Identify which cell holds the provided text, then report its (X, Y) central coordinate. 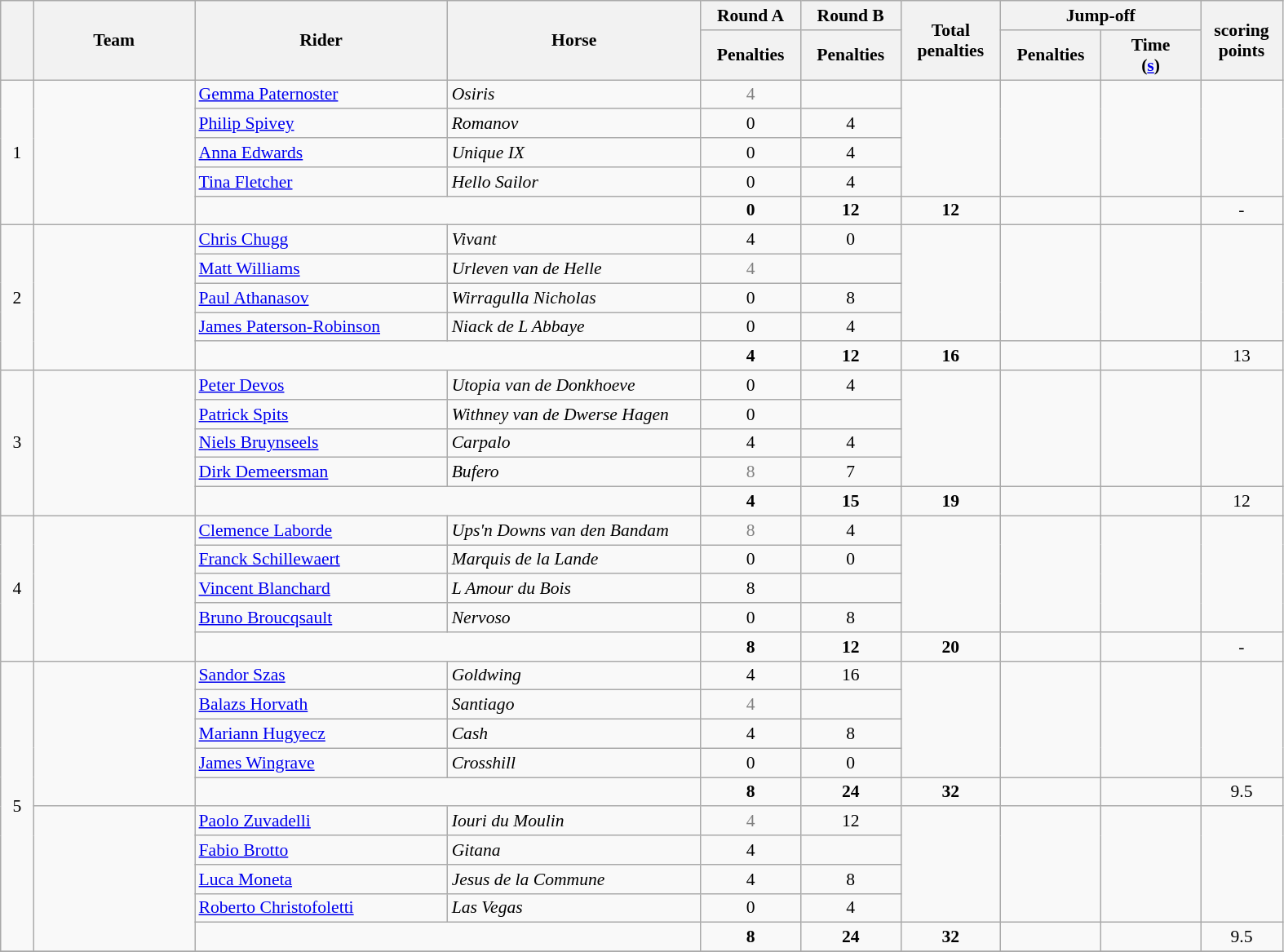
Franck Schillewaert (321, 560)
15 (850, 502)
Philip Spivey (321, 124)
1 (17, 153)
Sandor Szas (321, 675)
Rider (321, 41)
Hello Sailor (574, 182)
scoringpoints (1242, 41)
20 (951, 647)
Crosshill (574, 763)
Utopia van de Donkhoeve (574, 385)
Las Vegas (574, 908)
Chris Chugg (321, 240)
Osiris (574, 95)
Mariann Hugyecz (321, 734)
Balazs Horvath (321, 705)
Cash (574, 734)
Wirragulla Nicholas (574, 298)
Fabio Brotto (321, 850)
Jump-off (1101, 15)
Gitana (574, 850)
7 (850, 472)
Romanov (574, 124)
James Wingrave (321, 763)
Marquis de la Lande (574, 560)
Clemence Laborde (321, 530)
Bufero (574, 472)
Anna Edwards (321, 153)
5 (17, 806)
Withney van de Dwerse Hagen (574, 414)
L Amour du Bois (574, 589)
Bruno Broucqsault (321, 618)
Round B (850, 15)
13 (1242, 356)
Time(s) (1150, 55)
Paolo Zuvadelli (321, 821)
Luca Moneta (321, 879)
3 (17, 443)
Patrick Spits (321, 414)
Total penalties (951, 41)
Goldwing (574, 675)
Vincent Blanchard (321, 589)
Carpalo (574, 443)
Paul Athanasov (321, 298)
Urleven van de Helle (574, 269)
Horse (574, 41)
Santiago (574, 705)
Roberto Christofoletti (321, 908)
Jesus de la Commune (574, 879)
Niack de L Abbaye (574, 327)
Team (114, 41)
Ups'n Downs van den Bandam (574, 530)
Peter Devos (321, 385)
Matt Williams (321, 269)
Gemma Paternoster (321, 95)
Vivant (574, 240)
Nervoso (574, 618)
Dirk Demeersman (321, 472)
Unique IX (574, 153)
Niels Bruynseels (321, 443)
Round A (750, 15)
19 (951, 502)
Iouri du Moulin (574, 821)
2 (17, 298)
Tina Fletcher (321, 182)
James Paterson-Robinson (321, 327)
